Identify which cell holds the provided text, then report its [x, y] central coordinate. 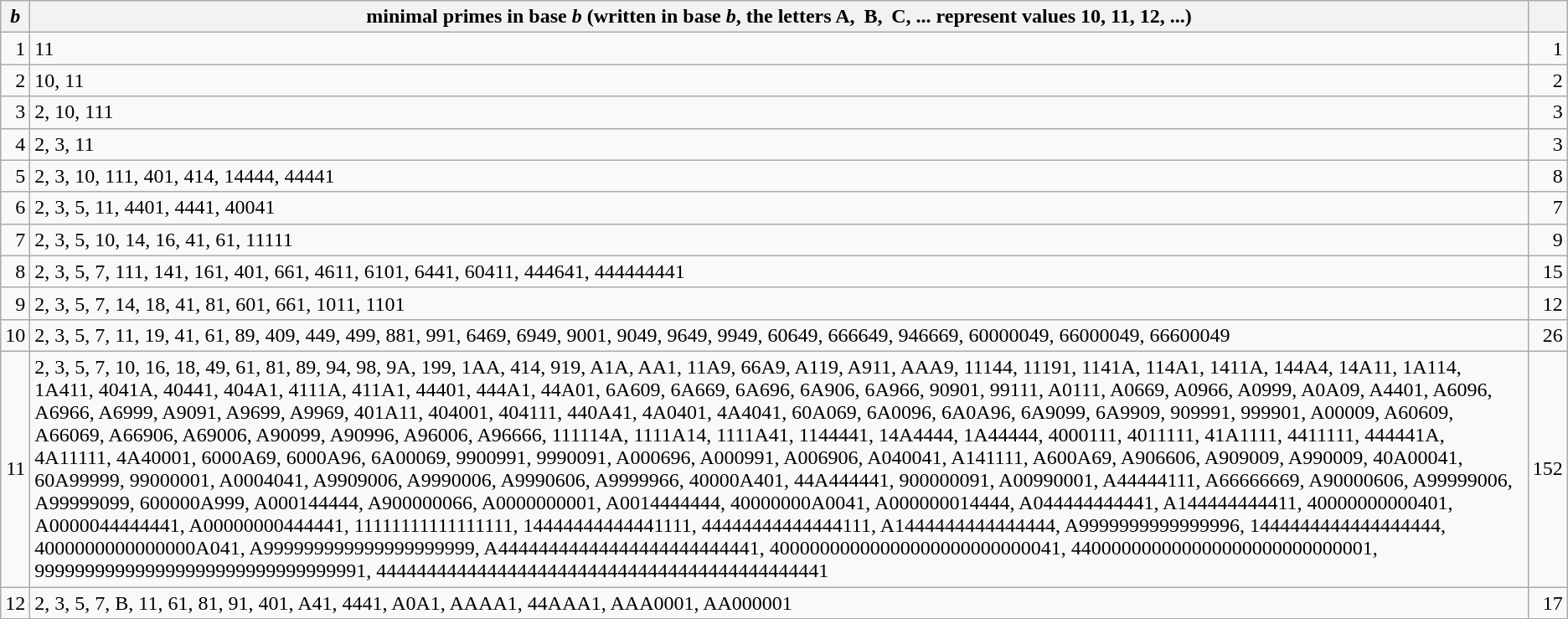
26 [1548, 335]
4 [15, 144]
6 [15, 208]
152 [1548, 469]
2, 3, 5, 7, 11, 19, 41, 61, 89, 409, 449, 499, 881, 991, 6469, 6949, 9001, 9049, 9649, 9949, 60649, 666649, 946669, 60000049, 66000049, 66600049 [779, 335]
2, 3, 10, 111, 401, 414, 14444, 44441 [779, 176]
2, 3, 5, 7, 14, 18, 41, 81, 601, 661, 1011, 1101 [779, 303]
2, 3, 11 [779, 144]
2, 3, 5, 10, 14, 16, 41, 61, 11111 [779, 240]
b [15, 17]
5 [15, 176]
10 [15, 335]
15 [1548, 271]
2, 10, 111 [779, 112]
minimal primes in base b (written in base b, the letters A, B, C, ... represent values 10, 11, 12, ...) [779, 17]
2, 3, 5, 7, B, 11, 61, 81, 91, 401, A41, 4441, A0A1, AAAA1, 44AAA1, AAA0001, AA000001 [779, 602]
2, 3, 5, 11, 4401, 4441, 40041 [779, 208]
17 [1548, 602]
10, 11 [779, 80]
2, 3, 5, 7, 111, 141, 161, 401, 661, 4611, 6101, 6441, 60411, 444641, 444444441 [779, 271]
